Identify which cell holds the provided text, then report its (X, Y) central coordinate. 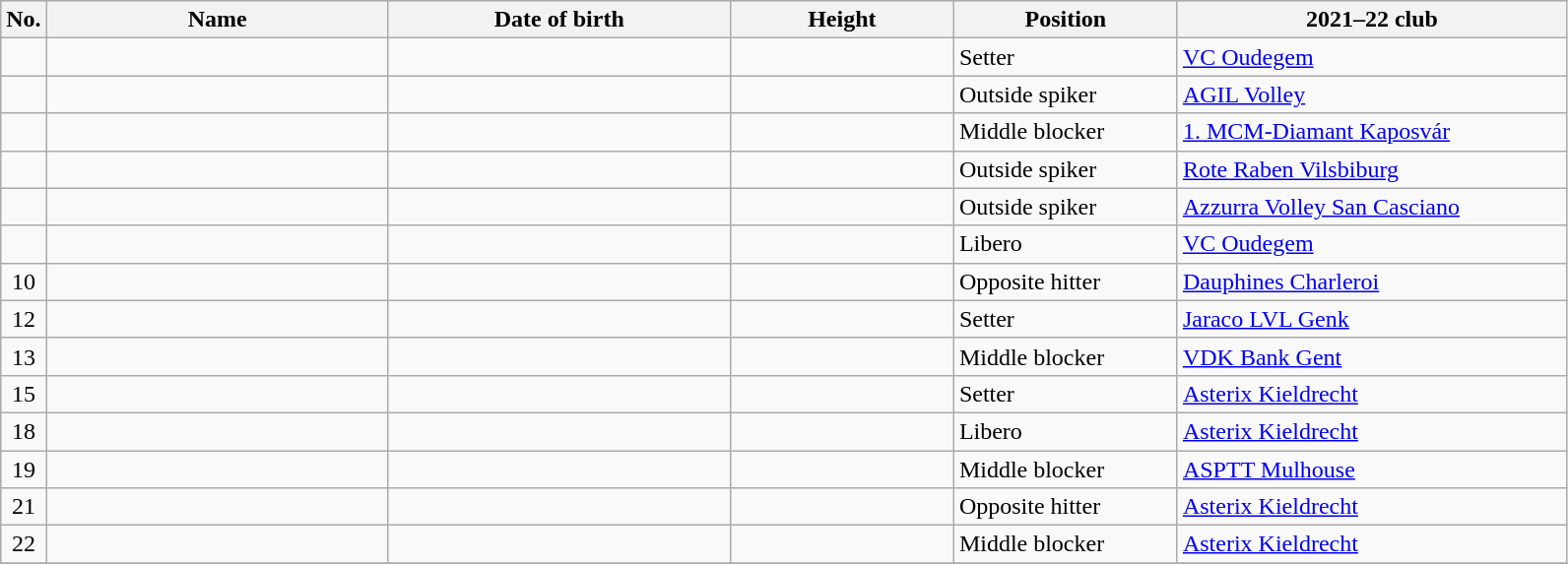
13 (24, 356)
ASPTT Mulhouse (1371, 470)
VDK Bank Gent (1371, 356)
Name (217, 20)
18 (24, 431)
No. (24, 20)
Date of birth (559, 20)
22 (24, 544)
21 (24, 507)
2021–22 club (1371, 20)
19 (24, 470)
Height (841, 20)
12 (24, 319)
15 (24, 394)
AGIL Volley (1371, 94)
10 (24, 282)
Azzurra Volley San Casciano (1371, 207)
1. MCM-Diamant Kaposvár (1371, 132)
Dauphines Charleroi (1371, 282)
Rote Raben Vilsbiburg (1371, 169)
Position (1066, 20)
Jaraco LVL Genk (1371, 319)
